Output the (X, Y) coordinate of the center of the cell containing the given text.  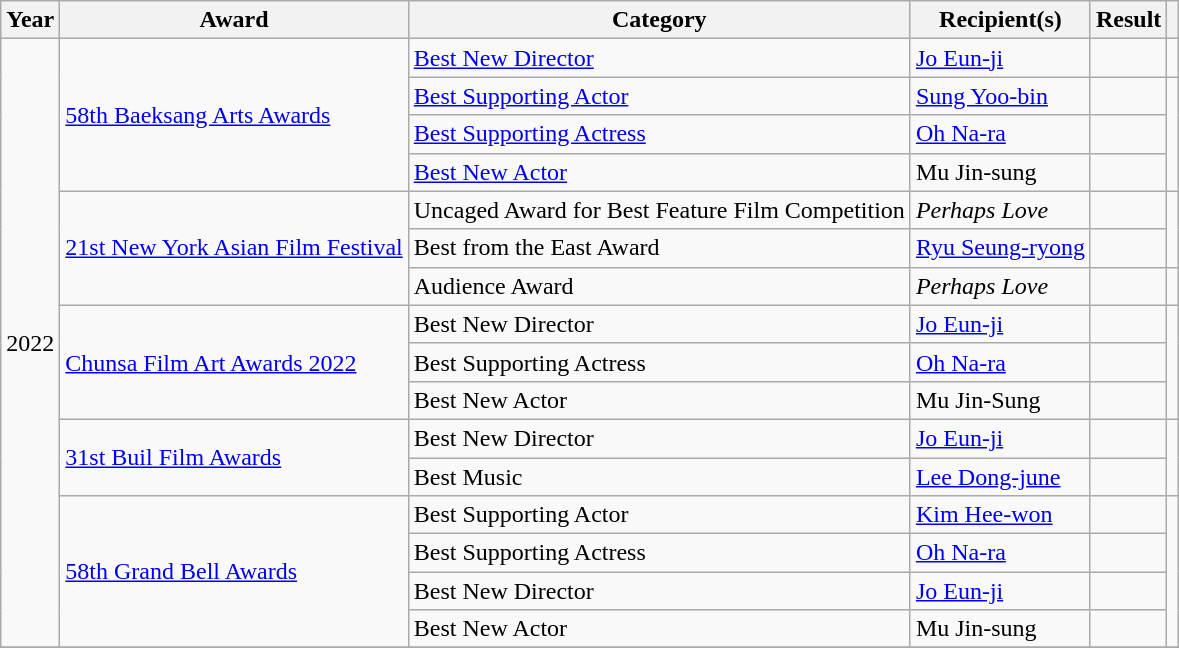
21st New York Asian Film Festival (234, 248)
58th Grand Bell Awards (234, 572)
2022 (30, 344)
Best Music (659, 477)
Award (234, 20)
Year (30, 20)
Category (659, 20)
Best from the East Award (659, 248)
Chunsa Film Art Awards 2022 (234, 362)
Mu Jin-Sung (1000, 400)
Uncaged Award for Best Feature Film Competition (659, 210)
Ryu Seung-ryong (1000, 248)
Result (1128, 20)
Sung Yoo-bin (1000, 96)
Lee Dong-june (1000, 477)
58th Baeksang Arts Awards (234, 115)
31st Buil Film Awards (234, 457)
Recipient(s) (1000, 20)
Kim Hee-won (1000, 515)
Audience Award (659, 286)
